Output the [x, y] coordinate of the center of the cell containing the given text.  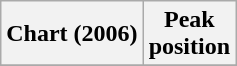
Chart (2006) [72, 34]
Peakposition [189, 34]
